Extract the (X, Y) coordinate from the center of the cell holding the provided text.  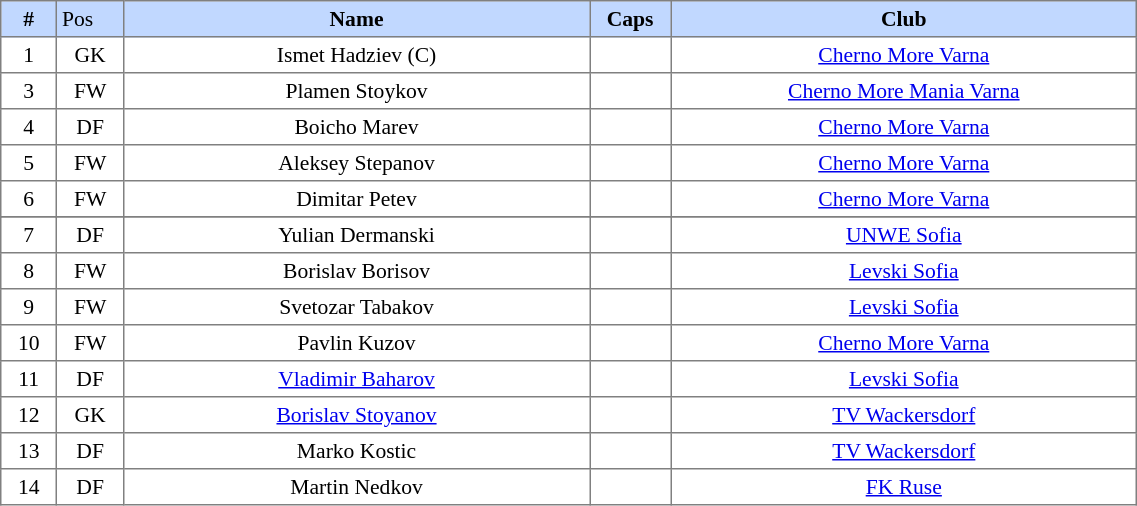
7 (29, 235)
# (29, 19)
Club (904, 19)
Vladimir Baharov (356, 379)
Name (356, 19)
Pos (90, 19)
UNWE Sofia (904, 235)
Marko Kostic (356, 451)
13 (29, 451)
Yulian Dermanski (356, 235)
Borislav Stoyanov (356, 415)
8 (29, 271)
3 (29, 91)
Aleksey Stepanov (356, 163)
11 (29, 379)
Svetozar Tabakov (356, 307)
12 (29, 415)
Ismet Hadziev (C) (356, 55)
9 (29, 307)
Cherno More Mania Varna (904, 91)
14 (29, 487)
10 (29, 343)
5 (29, 163)
Pavlin Kuzov (356, 343)
Plamen Stoykov (356, 91)
Borislav Borisov (356, 271)
FK Ruse (904, 487)
Martin Nedkov (356, 487)
6 (29, 199)
Caps (630, 19)
4 (29, 127)
1 (29, 55)
Boicho Marev (356, 127)
Dimitar Petev (356, 199)
